Output the (x, y) coordinate of the center of the cell containing the given text.  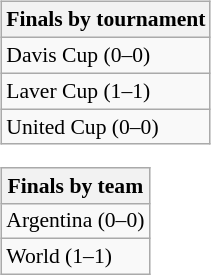
United Cup (0–0) (106, 127)
Davis Cup (0–0) (106, 55)
Laver Cup (1–1) (106, 91)
Argentina (0–0) (75, 221)
Finals by tournament (106, 20)
World (1–1) (75, 257)
Finals by team (75, 185)
